For the text-containing cell, return its midpoint in [x, y] coordinate format. 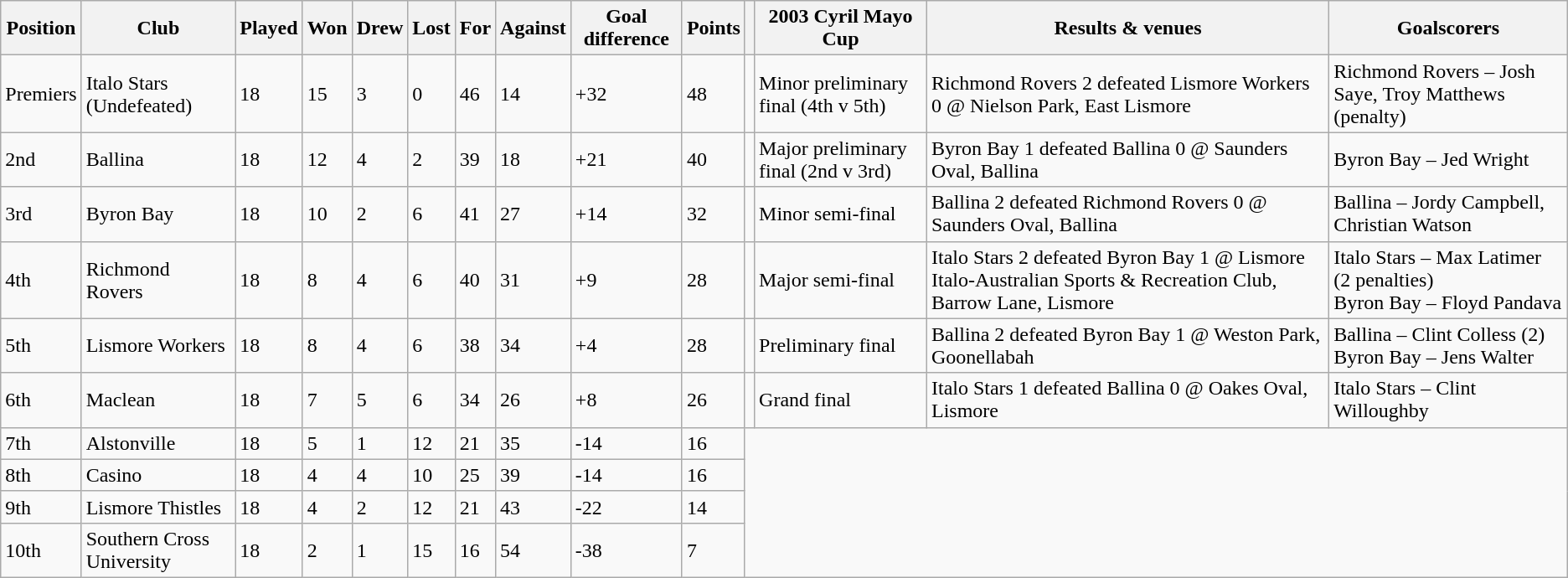
46 [475, 94]
For [475, 28]
Goal difference [627, 28]
Ballina [158, 159]
7th [41, 443]
2nd [41, 159]
Italo Stars – Clint Willoughby [1449, 400]
+14 [627, 214]
Byron Bay – Jed Wright [1449, 159]
Against [534, 28]
Preliminary final [841, 345]
4th [41, 280]
31 [534, 280]
48 [714, 94]
0 [431, 94]
Position [41, 28]
Ballina – Jordy Campbell, Christian Watson [1449, 214]
+21 [627, 159]
54 [534, 550]
-38 [627, 550]
Richmond Rovers [158, 280]
Byron Bay 1 defeated Ballina 0 @ Saunders Oval, Ballina [1127, 159]
Goalscorers [1449, 28]
Ballina – Clint Colless (2)Byron Bay – Jens Walter [1449, 345]
Italo Stars (Undefeated) [158, 94]
38 [475, 345]
Minor preliminary final (4th v 5th) [841, 94]
Italo Stars – Max Latimer (2 penalties)Byron Bay – Floyd Pandava [1449, 280]
41 [475, 214]
Premiers [41, 94]
35 [534, 443]
+32 [627, 94]
32 [714, 214]
Results & venues [1127, 28]
Played [269, 28]
5th [41, 345]
Major semi-final [841, 280]
Lismore Thistles [158, 507]
10th [41, 550]
Richmond Rovers – Josh Saye, Troy Matthews (penalty) [1449, 94]
+4 [627, 345]
Maclean [158, 400]
Grand final [841, 400]
Ballina 2 defeated Richmond Rovers 0 @ Saunders Oval, Ballina [1127, 214]
8th [41, 475]
Club [158, 28]
Major preliminary final (2nd v 3rd) [841, 159]
Casino [158, 475]
Drew [380, 28]
Won [327, 28]
Alstonville [158, 443]
43 [534, 507]
Ballina 2 defeated Byron Bay 1 @ Weston Park, Goonellabah [1127, 345]
Minor semi-final [841, 214]
9th [41, 507]
27 [534, 214]
Italo Stars 1 defeated Ballina 0 @ Oakes Oval, Lismore [1127, 400]
Lismore Workers [158, 345]
3rd [41, 214]
-22 [627, 507]
Southern Cross University [158, 550]
+8 [627, 400]
3 [380, 94]
Richmond Rovers 2 defeated Lismore Workers 0 @ Nielson Park, East Lismore [1127, 94]
2003 Cyril Mayo Cup [841, 28]
Byron Bay [158, 214]
Lost [431, 28]
25 [475, 475]
+9 [627, 280]
6th [41, 400]
Italo Stars 2 defeated Byron Bay 1 @ Lismore Italo-Australian Sports & Recreation Club, Barrow Lane, Lismore [1127, 280]
Points [714, 28]
